Identify which cell holds the provided text, then report its [x, y] central coordinate. 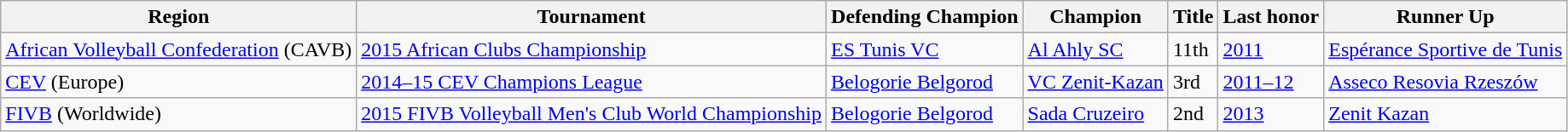
Sada Cruzeiro [1095, 114]
Tournament [592, 17]
FIVB (Worldwide) [179, 114]
Asseco Resovia Rzeszów [1445, 82]
Al Ahly SC [1095, 49]
3rd [1193, 82]
ES Tunis VC [925, 49]
Defending Champion [925, 17]
Last honor [1271, 17]
Runner Up [1445, 17]
2014–15 CEV Champions League [592, 82]
2015 FIVB Volleyball Men's Club World Championship [592, 114]
Champion [1095, 17]
Title [1193, 17]
2nd [1193, 114]
VC Zenit-Kazan [1095, 82]
African Volleyball Confederation (CAVB) [179, 49]
2011–12 [1271, 82]
11th [1193, 49]
CEV (Europe) [179, 82]
Zenit Kazan [1445, 114]
Espérance Sportive de Tunis [1445, 49]
2013 [1271, 114]
2011 [1271, 49]
2015 African Clubs Championship [592, 49]
Region [179, 17]
